Detect which cell encompasses the target text, then output its (X, Y) center coordinate. 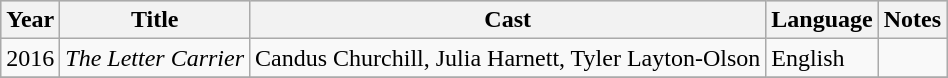
Notes (912, 20)
English (822, 58)
Language (822, 20)
Title (155, 20)
2016 (30, 58)
Candus Churchill, Julia Harnett, Tyler Layton-Olson (508, 58)
The Letter Carrier (155, 58)
Cast (508, 20)
Year (30, 20)
